Output the [x, y] coordinate of the center of the cell containing the given text.  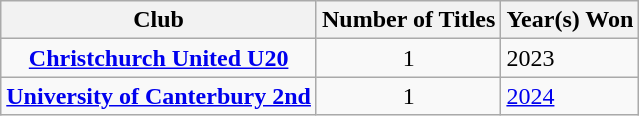
Christchurch United U20 [159, 58]
Number of Titles [408, 20]
University of Canterbury 2nd [159, 96]
Club [159, 20]
2023 [570, 58]
2024 [570, 96]
Year(s) Won [570, 20]
